Identify which cell holds the provided text, then report its (X, Y) central coordinate. 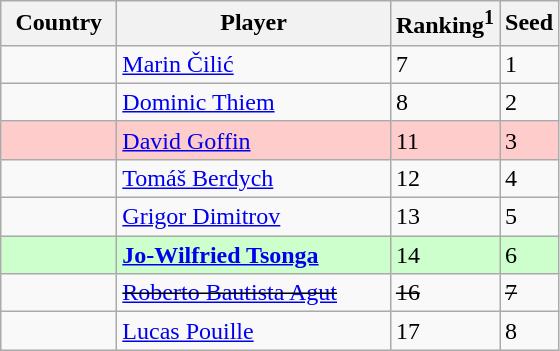
6 (530, 255)
Ranking1 (444, 24)
11 (444, 140)
13 (444, 217)
Country (59, 24)
14 (444, 255)
5 (530, 217)
David Goffin (254, 140)
12 (444, 178)
Grigor Dimitrov (254, 217)
Marin Čilić (254, 64)
Lucas Pouille (254, 331)
17 (444, 331)
4 (530, 178)
Player (254, 24)
Jo-Wilfried Tsonga (254, 255)
16 (444, 293)
1 (530, 64)
2 (530, 102)
Tomáš Berdych (254, 178)
Seed (530, 24)
Roberto Bautista Agut (254, 293)
3 (530, 140)
Dominic Thiem (254, 102)
